Output the [X, Y] coordinate of the center of the cell containing the given text.  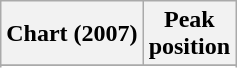
Chart (2007) [72, 34]
Peakposition [189, 34]
